Return the (x, y) coordinate for the center point of the cell that contains the specified text.  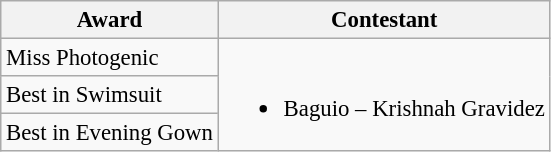
Contestant (384, 20)
Miss Photogenic (110, 58)
Baguio – Krishnah Gravidez (384, 96)
Award (110, 20)
Best in Swimsuit (110, 95)
Best in Evening Gown (110, 133)
